For the text-containing cell, return its midpoint in (x, y) coordinate format. 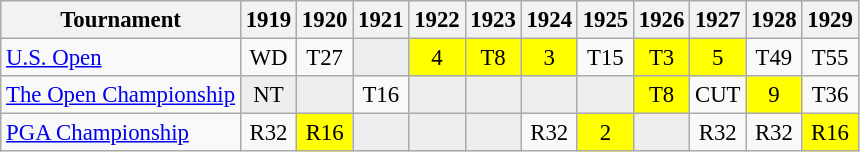
T36 (830, 95)
1921 (381, 20)
1925 (605, 20)
5 (718, 58)
T55 (830, 58)
U.S. Open (121, 58)
1928 (774, 20)
3 (549, 58)
NT (268, 95)
4 (437, 58)
1920 (325, 20)
1922 (437, 20)
T15 (605, 58)
CUT (718, 95)
T16 (381, 95)
PGA Championship (121, 133)
1929 (830, 20)
9 (774, 95)
T27 (325, 58)
T49 (774, 58)
Tournament (121, 20)
1919 (268, 20)
1927 (718, 20)
The Open Championship (121, 95)
1923 (493, 20)
1924 (549, 20)
2 (605, 133)
1926 (661, 20)
WD (268, 58)
T3 (661, 58)
